Identify which cell holds the provided text, then report its [X, Y] central coordinate. 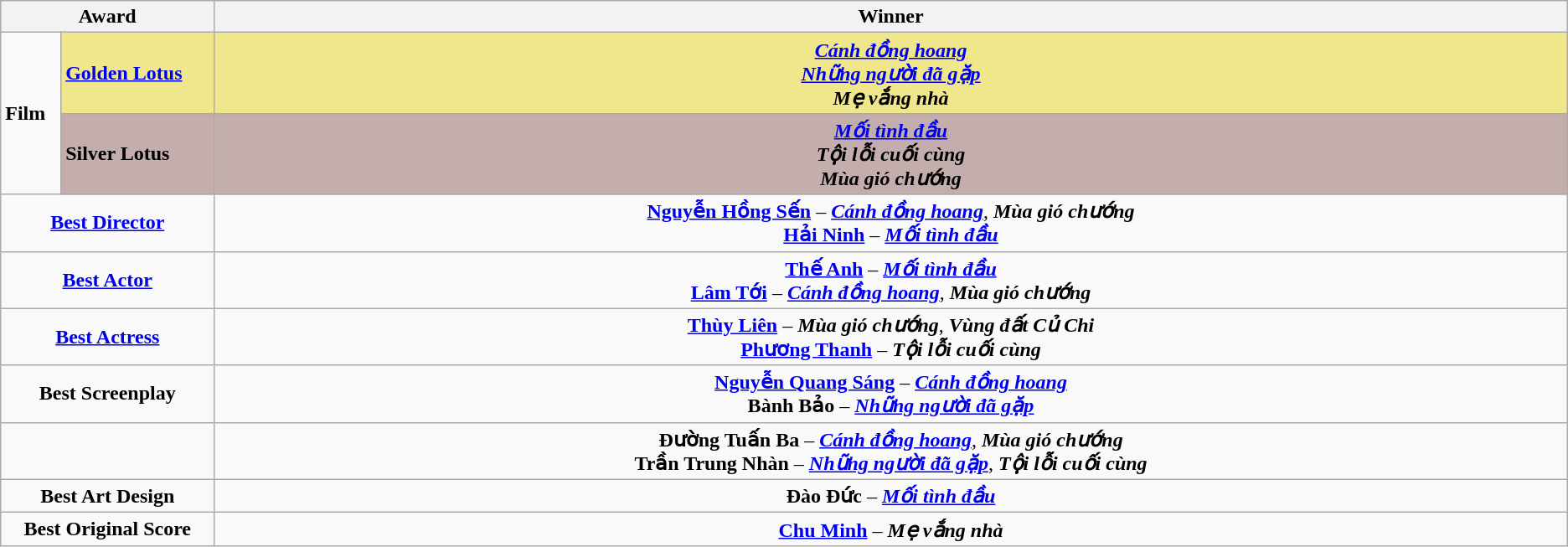
Best Actor [107, 280]
Nguyễn Hồng Sến – Cánh đồng hoang, Mùa gió chướngHải Ninh – Mối tình đầu [891, 223]
Best Director [107, 223]
Đào Đức – Mối tình đầu [891, 496]
Nguyễn Quang Sáng – Cánh đồng hoangBành Bảo – Những người đã gặp [891, 394]
Best Screenplay [107, 394]
Best Art Design [107, 496]
Thùy Liên – Mùa gió chướng, Vùng đất Củ ChiPhương Thanh – Tội lỗi cuối cùng [891, 337]
Thế Anh – Mối tình đầu Lâm Tới – Cánh đồng hoang, Mùa gió chướng [891, 280]
Đường Tuấn Ba – Cánh đồng hoang, Mùa gió chướngTrần Trung Nhàn – Những người đã gặp, Tội lỗi cuối cùng [891, 451]
Golden Lotus [137, 74]
Winner [891, 17]
Film [31, 114]
Best Actress [107, 337]
Award [107, 17]
Silver Lotus [137, 154]
Best Original Score [107, 529]
Mối tình đầuTội lỗi cuối cùngMùa gió chướng [891, 154]
Chu Minh – Mẹ vắng nhà [891, 529]
Cánh đồng hoangNhững người đã gặpMẹ vắng nhà [891, 74]
